Capture the cell that displays the provided text and extract its (x, y) central coordinate. 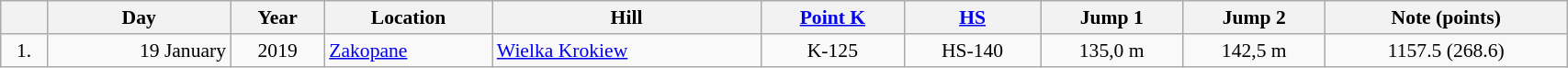
1. (24, 51)
135,0 m (1111, 51)
Day (139, 17)
Hill (626, 17)
19 January (139, 51)
K-125 (832, 51)
1157.5 (268.6) (1446, 51)
Point K (832, 17)
HS-140 (972, 51)
Location (408, 17)
Year (277, 17)
HS (972, 17)
142,5 m (1255, 51)
Jump 2 (1255, 17)
Wielka Krokiew (626, 51)
Zakopane (408, 51)
Note (points) (1446, 17)
Jump 1 (1111, 17)
2019 (277, 51)
